Scan for the cell matching the given text and deliver its (X, Y) coordinate at center. 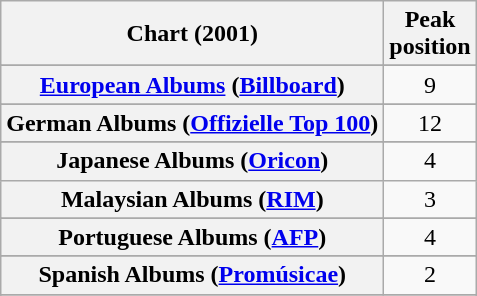
Peakposition (430, 34)
3 (430, 199)
12 (430, 123)
Spanish Albums (Promúsicae) (192, 275)
German Albums (Offizielle Top 100) (192, 123)
Japanese Albums (Oricon) (192, 161)
Portuguese Albums (AFP) (192, 237)
European Albums (Billboard) (192, 85)
Malaysian Albums (RIM) (192, 199)
9 (430, 85)
Chart (2001) (192, 34)
2 (430, 275)
